Return [x, y] of the center of cell containing provided text 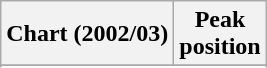
Peakposition [220, 34]
Chart (2002/03) [88, 34]
